Capture the cell that displays the provided text and extract its [X, Y] central coordinate. 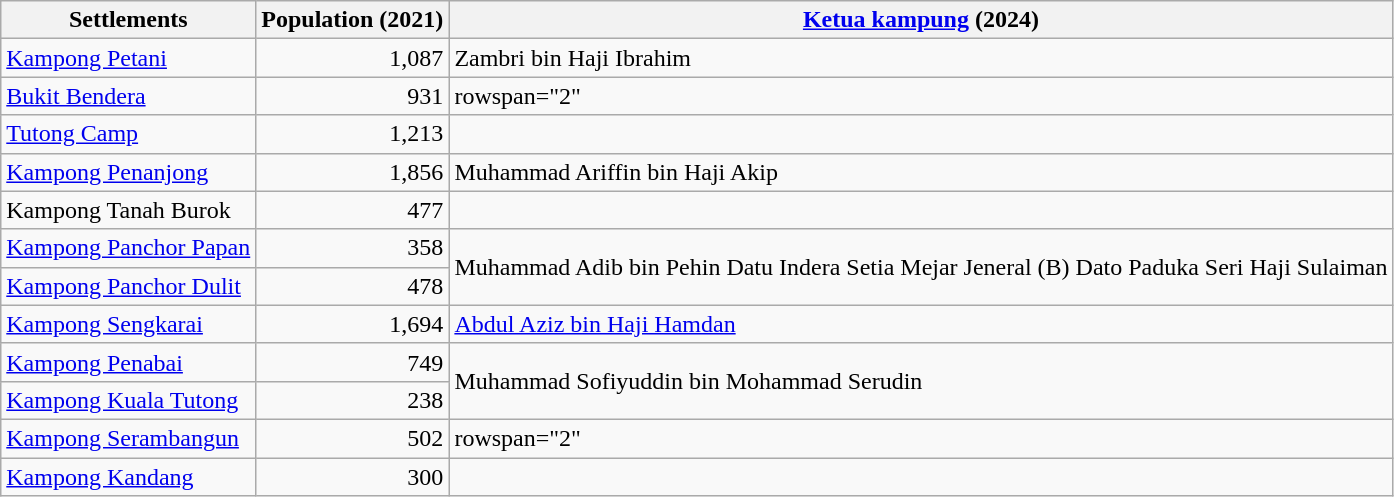
Tutong Camp [128, 134]
Kampong Penabai [128, 362]
749 [352, 362]
358 [352, 248]
Kampong Tanah Burok [128, 210]
1,213 [352, 134]
478 [352, 286]
1,087 [352, 58]
Kampong Panchor Dulit [128, 286]
Kampong Penanjong [128, 172]
Muhammad Sofiyuddin bin Mohammad Serudin [921, 381]
477 [352, 210]
Settlements [128, 20]
Kampong Petani [128, 58]
502 [352, 438]
Abdul Aziz bin Haji Hamdan [921, 324]
Ketua kampung (2024) [921, 20]
Kampong Serambangun [128, 438]
Muhammad Ariffin bin Haji Akip [921, 172]
Kampong Panchor Papan [128, 248]
Kampong Kuala Tutong [128, 400]
1,856 [352, 172]
Bukit Bendera [128, 96]
Population (2021) [352, 20]
Zambri bin Haji Ibrahim [921, 58]
Muhammad Adib bin Pehin Datu Indera Setia Mejar Jeneral (B) Dato Paduka Seri Haji Sulaiman [921, 267]
1,694 [352, 324]
Kampong Sengkarai [128, 324]
238 [352, 400]
Kampong Kandang [128, 477]
300 [352, 477]
931 [352, 96]
